Search for the cell housing the specified text and yield its [X, Y] center coordinate. 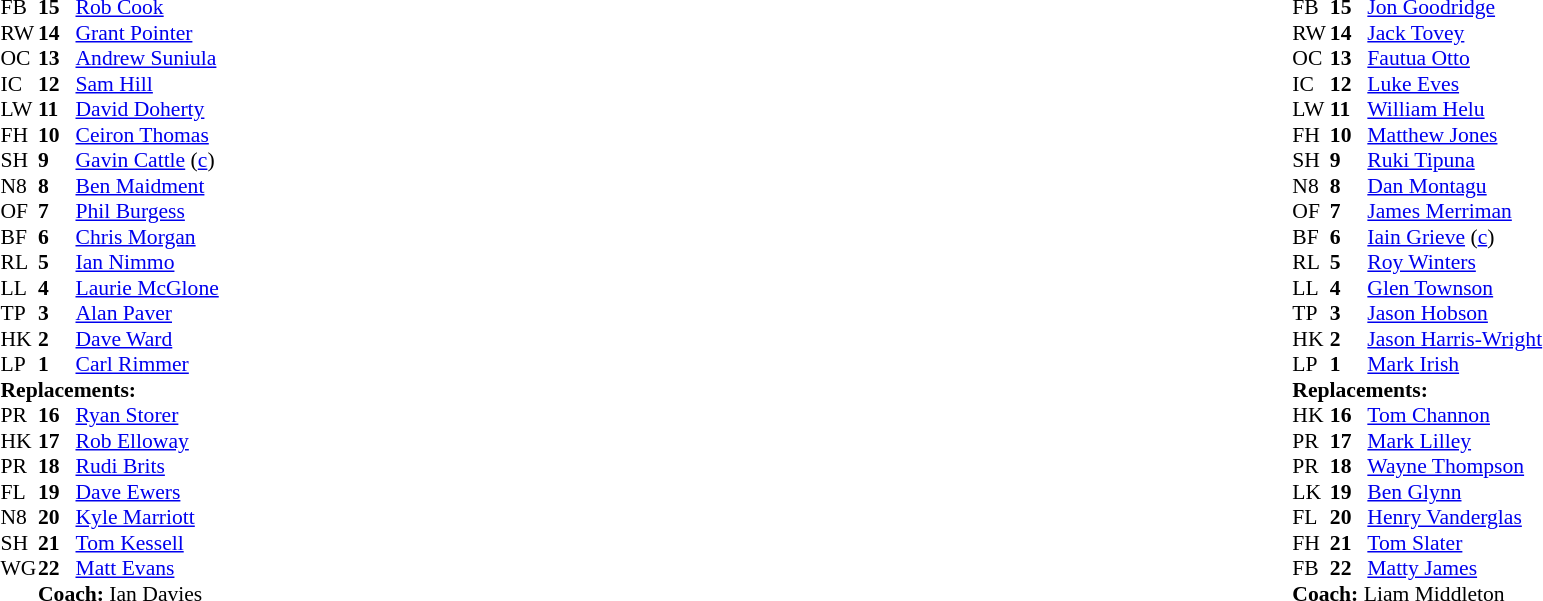
Ryan Storer [148, 415]
Ceiron Thomas [148, 135]
Grant Pointer [148, 33]
Rudi Brits [148, 467]
Matt Evans [148, 569]
Carl Rimmer [148, 365]
Luke Eves [1454, 84]
Gavin Cattle (c) [148, 161]
Rob Elloway [148, 441]
Chris Morgan [148, 237]
Iain Grieve (c) [1454, 237]
Ben Maidment [148, 186]
Roy Winters [1454, 263]
Alan Paver [148, 313]
David Doherty [148, 109]
Tom Slater [1454, 543]
Mark Irish [1454, 365]
Mark Lilley [1454, 441]
Henry Vanderglas [1454, 517]
Laurie McGlone [148, 288]
Ben Glynn [1454, 492]
Tom Kessell [148, 543]
Kyle Marriott [148, 517]
Jack Tovey [1454, 33]
Jason Harris-Wright [1454, 339]
Dave Ward [148, 339]
Jason Hobson [1454, 313]
Tom Channon [1454, 415]
Andrew Suniula [148, 59]
Wayne Thompson [1454, 467]
Dan Montagu [1454, 186]
Ruki Tipuna [1454, 161]
Matty James [1454, 569]
William Helu [1454, 109]
Fautua Otto [1454, 59]
Glen Townson [1454, 288]
LK [1311, 492]
Matthew Jones [1454, 135]
Dave Ewers [148, 492]
Ian Nimmo [148, 263]
James Merriman [1454, 211]
Sam Hill [148, 84]
FB [1311, 569]
WG [19, 569]
Phil Burgess [148, 211]
